Scan for the cell matching the given text and deliver its [x, y] coordinate at center. 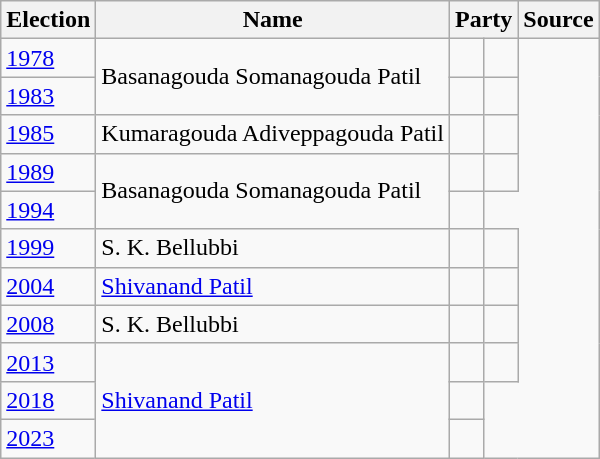
2023 [48, 438]
2008 [48, 324]
2013 [48, 362]
Source [558, 20]
1983 [48, 96]
1978 [48, 58]
2004 [48, 286]
Party [483, 20]
1999 [48, 248]
Election [48, 20]
1989 [48, 172]
Kumaragouda Adiveppagouda Patil [273, 134]
1994 [48, 210]
2018 [48, 400]
Name [273, 20]
1985 [48, 134]
